From the cell containing the given text, extract its center point as [x, y] coordinate. 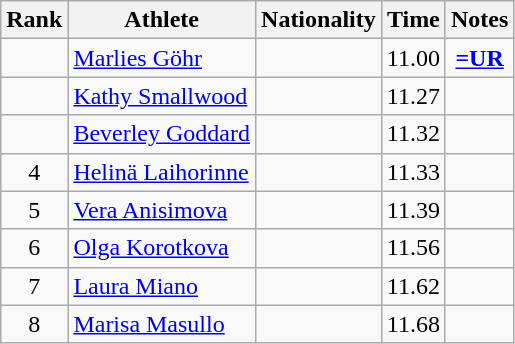
7 [34, 286]
11.62 [413, 286]
Notes [479, 20]
5 [34, 210]
=UR [479, 58]
Athlete [162, 20]
Laura Miano [162, 286]
Marisa Masullo [162, 324]
Marlies Göhr [162, 58]
11.68 [413, 324]
4 [34, 172]
Rank [34, 20]
11.56 [413, 248]
Kathy Smallwood [162, 96]
Olga Korotkova [162, 248]
11.39 [413, 210]
Beverley Goddard [162, 134]
Nationality [319, 20]
6 [34, 248]
Vera Anisimova [162, 210]
11.33 [413, 172]
8 [34, 324]
11.27 [413, 96]
Helinä Laihorinne [162, 172]
11.00 [413, 58]
11.32 [413, 134]
Time [413, 20]
